Pinpoint the cell where the given text exists, returning its [X, Y] midpoint coordinate. 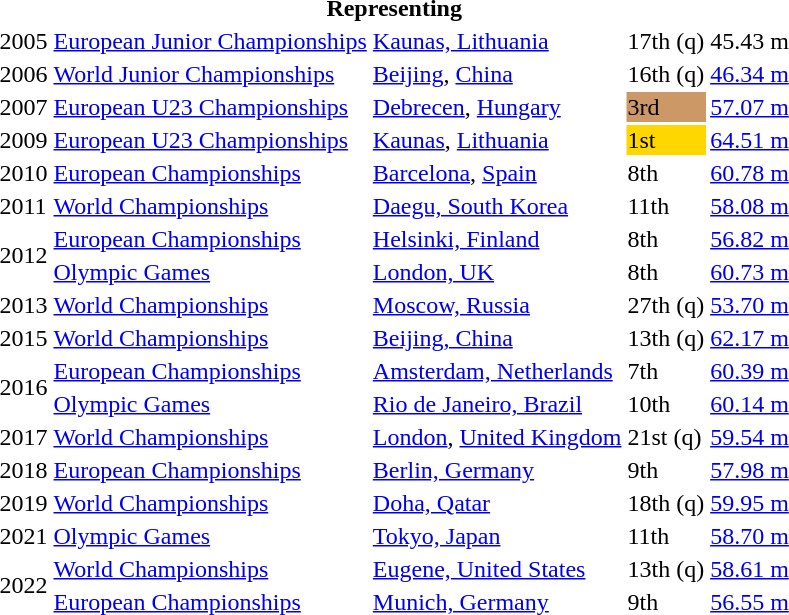
21st (q) [666, 437]
18th (q) [666, 503]
London, UK [497, 272]
27th (q) [666, 305]
17th (q) [666, 41]
London, United Kingdom [497, 437]
European Junior Championships [210, 41]
Doha, Qatar [497, 503]
Daegu, South Korea [497, 206]
Debrecen, Hungary [497, 107]
1st [666, 140]
Barcelona, Spain [497, 173]
Berlin, Germany [497, 470]
World Junior Championships [210, 74]
Moscow, Russia [497, 305]
Helsinki, Finland [497, 239]
Eugene, United States [497, 569]
16th (q) [666, 74]
Rio de Janeiro, Brazil [497, 404]
Tokyo, Japan [497, 536]
9th [666, 470]
Amsterdam, Netherlands [497, 371]
3rd [666, 107]
10th [666, 404]
7th [666, 371]
